Search for the cell housing the specified text and yield its [X, Y] center coordinate. 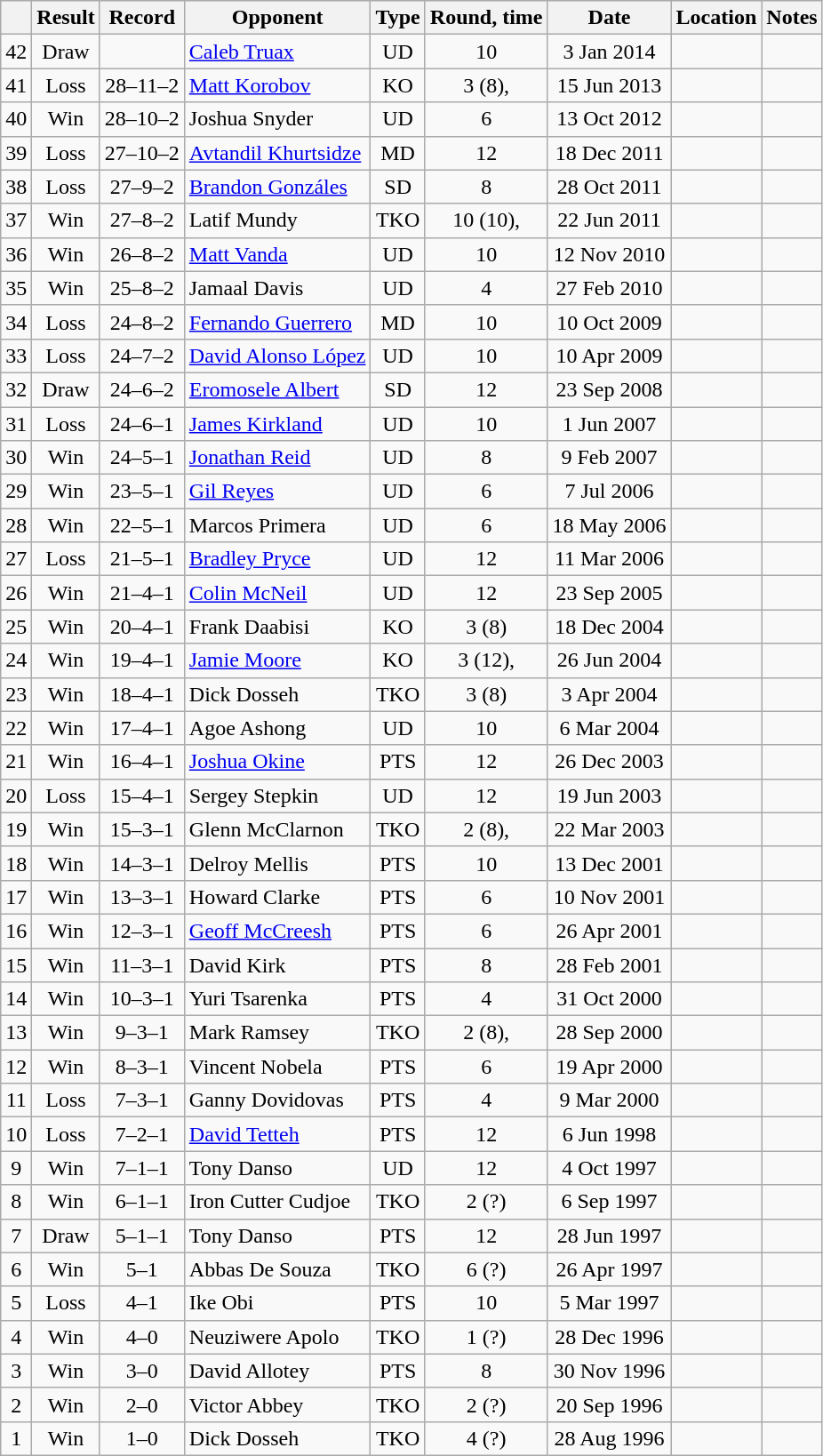
David Alonso López [277, 356]
2 [16, 1404]
David Kirk [277, 964]
13 Oct 2012 [610, 119]
23 [16, 694]
15 [16, 964]
23–5–1 [142, 492]
6 (?) [486, 1269]
Frank Daabisi [277, 627]
35 [16, 288]
28 Oct 2011 [610, 187]
22 Jun 2011 [610, 220]
14–3–1 [142, 863]
8–3–1 [142, 1067]
3–0 [142, 1371]
18 Dec 2004 [610, 627]
Agoe Ashong [277, 728]
22 [16, 728]
22 Mar 2003 [610, 829]
19 Apr 2000 [610, 1067]
26 Jun 2004 [610, 660]
10–3–1 [142, 999]
Brandon Gonzáles [277, 187]
1–0 [142, 1438]
11–3–1 [142, 964]
Result [66, 18]
28 [16, 525]
Ike Obi [277, 1303]
Jonathan Reid [277, 458]
Jamaal Davis [277, 288]
5–1–1 [142, 1236]
Caleb Truax [277, 52]
6 Jun 1998 [610, 1134]
Avtandil Khurtsidze [277, 153]
18 [16, 863]
12–3–1 [142, 931]
19–4–1 [142, 660]
Geoff McCreesh [277, 931]
27 Feb 2010 [610, 288]
28 Jun 1997 [610, 1236]
25 [16, 627]
Jamie Moore [277, 660]
1 (?) [486, 1337]
7 Jul 2006 [610, 492]
Howard Clarke [277, 897]
3 (12), [486, 660]
5–1 [142, 1269]
15 Jun 2013 [610, 85]
16–4–1 [142, 762]
Ganny Dovidovas [277, 1100]
30 [16, 458]
Joshua Okine [277, 762]
Eromosele Albert [277, 389]
14 [16, 999]
41 [16, 85]
20–4–1 [142, 627]
10 Apr 2009 [610, 356]
18 May 2006 [610, 525]
36 [16, 254]
Yuri Tsarenka [277, 999]
Notes [792, 18]
Glenn McClarnon [277, 829]
42 [16, 52]
Neuziwere Apolo [277, 1337]
28–10–2 [142, 119]
24–5–1 [142, 458]
16 [16, 931]
18 Dec 2011 [610, 153]
3 Apr 2004 [610, 694]
19 Jun 2003 [610, 796]
27–8–2 [142, 220]
Sergey Stepkin [277, 796]
Gil Reyes [277, 492]
24–8–2 [142, 322]
1 Jun 2007 [610, 424]
3 Jan 2014 [610, 52]
32 [16, 389]
28 Aug 1996 [610, 1438]
1 [16, 1438]
Opponent [277, 18]
Delroy Mellis [277, 863]
4–0 [142, 1337]
2–0 [142, 1404]
23 Sep 2005 [610, 593]
24 [16, 660]
15–4–1 [142, 796]
24–7–2 [142, 356]
Marcos Primera [277, 525]
10 Nov 2001 [610, 897]
12 Nov 2010 [610, 254]
Location [716, 18]
28 Feb 2001 [610, 964]
13 Dec 2001 [610, 863]
James Kirkland [277, 424]
15–3–1 [142, 829]
31 [16, 424]
11 Mar 2006 [610, 559]
7–2–1 [142, 1134]
Victor Abbey [277, 1404]
30 Nov 1996 [610, 1371]
Round, time [486, 18]
28–11–2 [142, 85]
9 Feb 2007 [610, 458]
28 Dec 1996 [610, 1337]
27 [16, 559]
17–4–1 [142, 728]
13–3–1 [142, 897]
9–3–1 [142, 1033]
26 [16, 593]
22–5–1 [142, 525]
3 (8), [486, 85]
4 Oct 1997 [610, 1168]
5 [16, 1303]
5 Mar 1997 [610, 1303]
24–6–1 [142, 424]
9 [16, 1168]
9 Mar 2000 [610, 1100]
Mark Ramsey [277, 1033]
Bradley Pryce [277, 559]
20 Sep 1996 [610, 1404]
Latif Mundy [277, 220]
Type [398, 18]
Date [610, 18]
6 Sep 1997 [610, 1202]
26 Apr 2001 [610, 931]
27–10–2 [142, 153]
Fernando Guerrero [277, 322]
4–1 [142, 1303]
21–4–1 [142, 593]
21–5–1 [142, 559]
6–1–1 [142, 1202]
27–9–2 [142, 187]
24–6–2 [142, 389]
Vincent Nobela [277, 1067]
3 [16, 1371]
David Tetteh [277, 1134]
34 [16, 322]
23 Sep 2008 [610, 389]
40 [16, 119]
29 [16, 492]
26 Apr 1997 [610, 1269]
Iron Cutter Cudjoe [277, 1202]
21 [16, 762]
Record [142, 18]
Matt Korobov [277, 85]
10 Oct 2009 [610, 322]
Colin McNeil [277, 593]
19 [16, 829]
13 [16, 1033]
4 (?) [486, 1438]
7 [16, 1236]
33 [16, 356]
17 [16, 897]
26 Dec 2003 [610, 762]
26–8–2 [142, 254]
18–4–1 [142, 694]
25–8–2 [142, 288]
20 [16, 796]
38 [16, 187]
7–3–1 [142, 1100]
Joshua Snyder [277, 119]
David Allotey [277, 1371]
28 Sep 2000 [610, 1033]
Matt Vanda [277, 254]
11 [16, 1100]
39 [16, 153]
7–1–1 [142, 1168]
Abbas De Souza [277, 1269]
6 Mar 2004 [610, 728]
37 [16, 220]
10 (10), [486, 220]
31 Oct 2000 [610, 999]
